Scan for the cell matching the given text and deliver its (X, Y) coordinate at center. 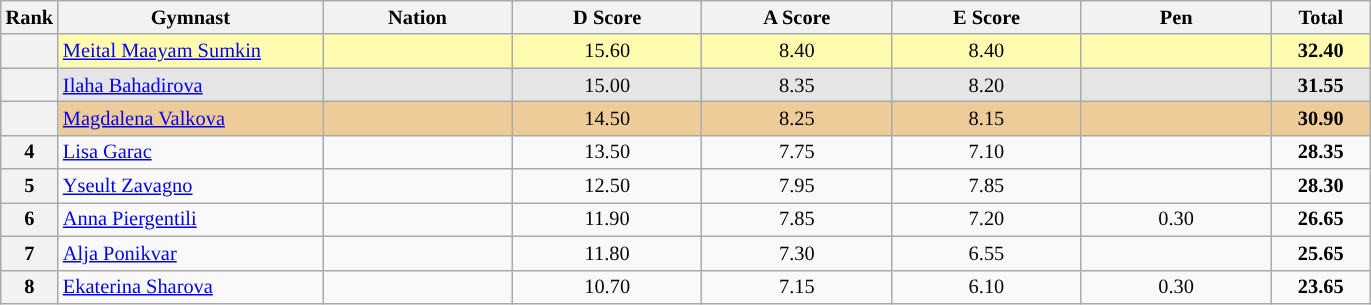
32.40 (1321, 51)
15.60 (607, 51)
Nation (418, 17)
8.20 (987, 85)
A Score (797, 17)
8.25 (797, 118)
7.10 (987, 152)
Magdalena Valkova (190, 118)
28.30 (1321, 186)
11.80 (607, 253)
Meital Maayam Sumkin (190, 51)
13.50 (607, 152)
23.65 (1321, 287)
10.70 (607, 287)
7 (30, 253)
Yseult Zavagno (190, 186)
8.35 (797, 85)
Alja Ponikvar (190, 253)
30.90 (1321, 118)
Total (1321, 17)
Rank (30, 17)
Lisa Garac (190, 152)
26.65 (1321, 219)
6.10 (987, 287)
8 (30, 287)
Pen (1176, 17)
Anna Piergentili (190, 219)
14.50 (607, 118)
31.55 (1321, 85)
4 (30, 152)
11.90 (607, 219)
25.65 (1321, 253)
Gymnast (190, 17)
7.15 (797, 287)
28.35 (1321, 152)
6.55 (987, 253)
Ekaterina Sharova (190, 287)
6 (30, 219)
15.00 (607, 85)
E Score (987, 17)
D Score (607, 17)
7.75 (797, 152)
12.50 (607, 186)
7.20 (987, 219)
7.30 (797, 253)
8.15 (987, 118)
5 (30, 186)
7.95 (797, 186)
Ilaha Bahadirova (190, 85)
